Determine the [X, Y] coordinate at the center of the cell enclosing the given text.  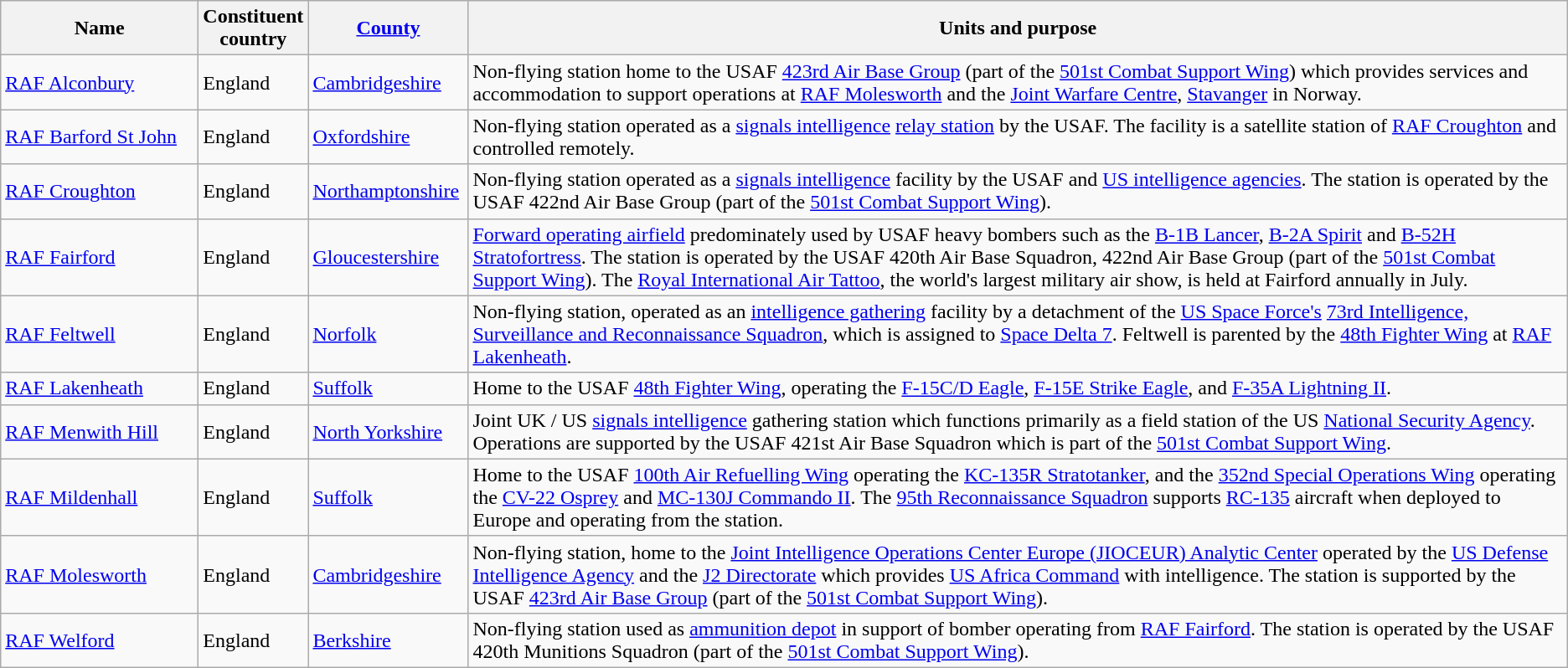
Gloucestershire [389, 257]
Units and purpose [1018, 28]
County [389, 28]
RAF Menwith Hill [100, 432]
RAF Lakenheath [100, 388]
Constituentcountry [253, 28]
RAF Feltwell [100, 334]
RAF Molesworth [100, 574]
RAF Mildenhall [100, 497]
RAF Barford St John [100, 137]
Oxfordshire [389, 137]
Berkshire [389, 640]
RAF Welford [100, 640]
RAF Fairford [100, 257]
North Yorkshire [389, 432]
Northamptonshire [389, 191]
RAF Alconbury [100, 82]
Norfolk [389, 334]
Name [100, 28]
Home to the USAF 48th Fighter Wing, operating the F-15C/D Eagle, F-15E Strike Eagle, and F-35A Lightning II. [1018, 388]
RAF Croughton [100, 191]
